Provide the [X, Y] coordinate of the cell's center where the given text is located.  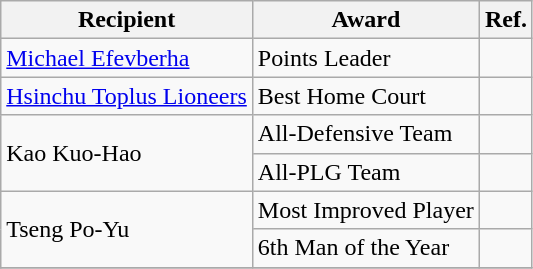
Hsinchu Toplus Lioneers [127, 96]
Ref. [506, 20]
6th Man of the Year [366, 248]
All-PLG Team [366, 172]
All-Defensive Team [366, 134]
Recipient [127, 20]
Tseng Po-Yu [127, 229]
Points Leader [366, 58]
Michael Efevberha [127, 58]
Kao Kuo-Hao [127, 153]
Best Home Court [366, 96]
Award [366, 20]
Most Improved Player [366, 210]
